From the cell containing the given text, extract its center point as (X, Y) coordinate. 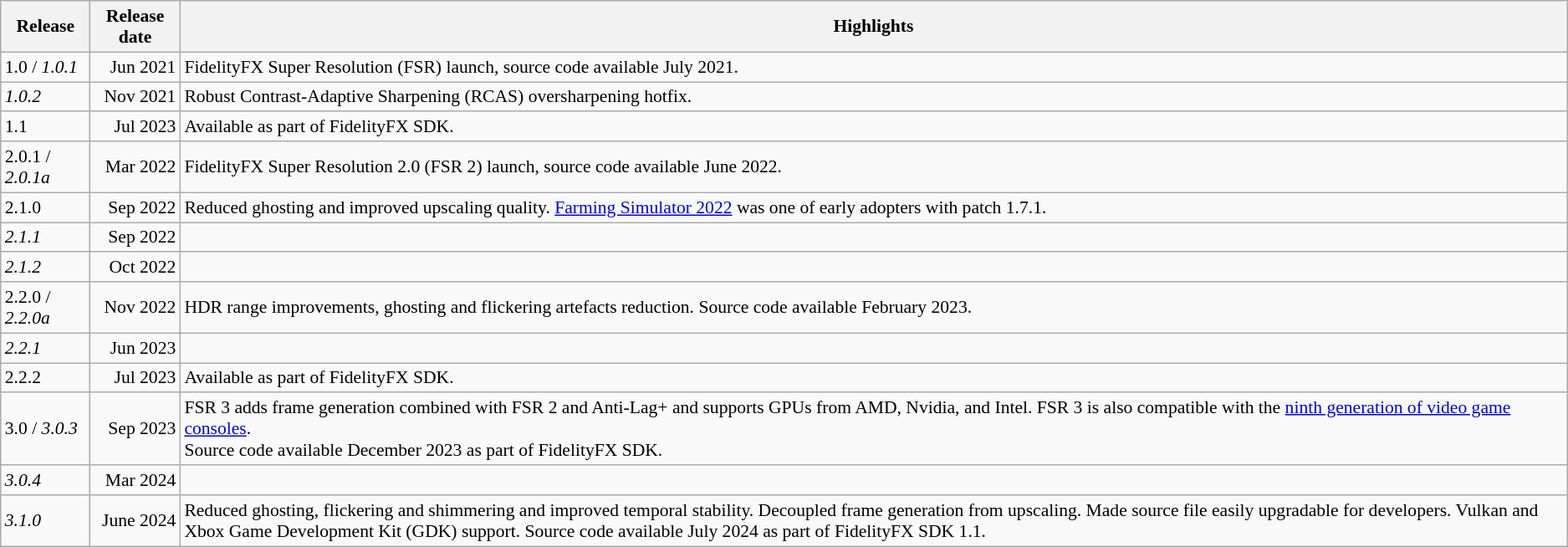
3.0 / 3.0.3 (45, 430)
1.1 (45, 127)
Mar 2022 (135, 167)
HDR range improvements, ghosting and flickering artefacts reduction. Source code available February 2023. (873, 308)
Highlights (873, 27)
2.1.2 (45, 268)
1.0.2 (45, 97)
2.2.1 (45, 348)
Release (45, 27)
FidelityFX Super Resolution 2.0 (FSR 2) launch, source code available June 2022. (873, 167)
Reduced ghosting and improved upscaling quality. Farming Simulator 2022 was one of early adopters with patch 1.7.1. (873, 207)
Jun 2023 (135, 348)
2.2.0 / 2.2.0a (45, 308)
Oct 2022 (135, 268)
Nov 2021 (135, 97)
Robust Contrast-Adaptive Sharpening (RCAS) oversharpening hotfix. (873, 97)
FidelityFX Super Resolution (FSR) launch, source code available July 2021. (873, 67)
2.2.2 (45, 378)
2.1.0 (45, 207)
Jun 2021 (135, 67)
Sep 2023 (135, 430)
June 2024 (135, 520)
Nov 2022 (135, 308)
3.0.4 (45, 480)
2.0.1 / 2.0.1a (45, 167)
1.0 / 1.0.1 (45, 67)
2.1.1 (45, 238)
Release date (135, 27)
3.1.0 (45, 520)
Mar 2024 (135, 480)
